Capture the cell that displays the provided text and extract its (x, y) central coordinate. 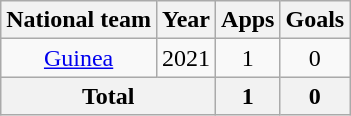
National team (79, 20)
Year (186, 20)
Apps (248, 20)
Total (108, 96)
Goals (315, 20)
2021 (186, 58)
Guinea (79, 58)
